Provide the [x, y] coordinate of the cell's center where the given text is located.  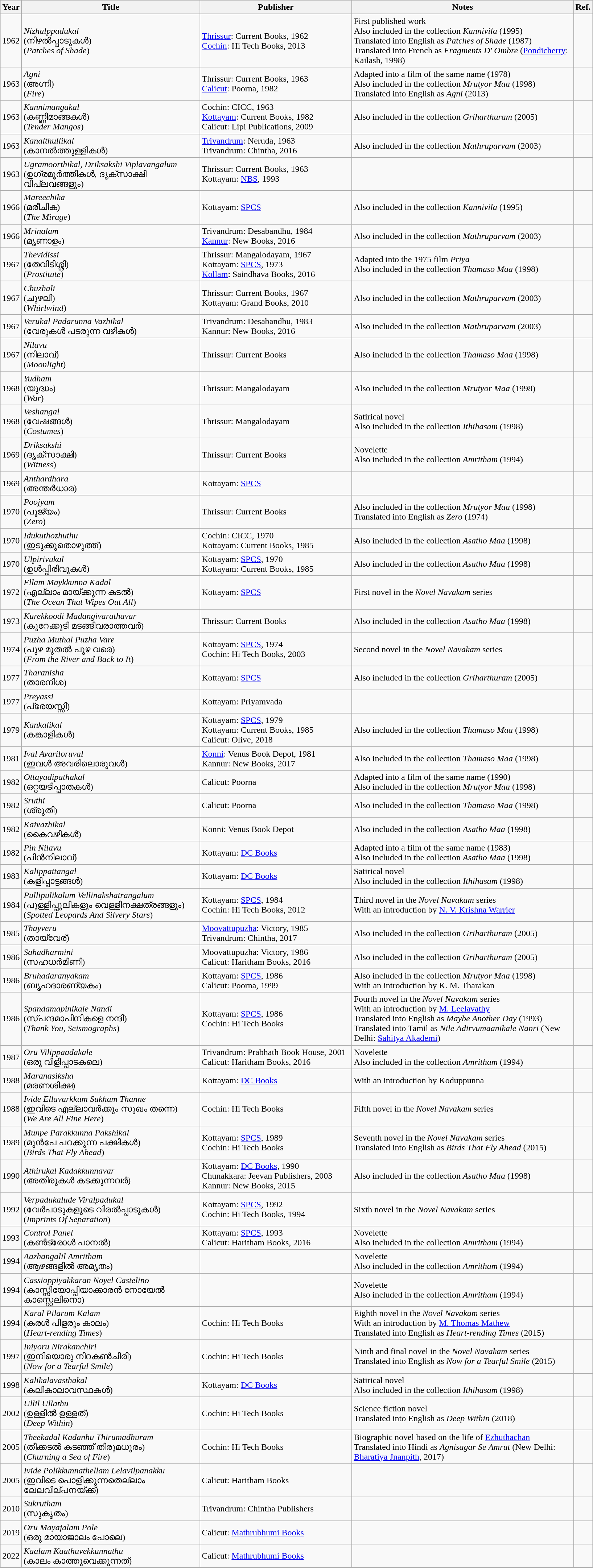
Ellam Maykkunna Kadal(എല്ലാം മായ്ക്കുന്ന കടൽ)(The Ocean That Wipes Out All) [111, 592]
Calicut: Haritham Books [276, 1480]
Verukal Padarunna Vazhikal(വേരുകൾ പടരുന്ന വഴികൾ) [111, 326]
Notes [463, 7]
Year [11, 7]
Sukrutham(സുകൃതം) [111, 1509]
Tharanisha(താരനിശ) [111, 678]
Chuzhali(ചുഴലി)(Whirlwind) [111, 298]
Aazhangalil Amritham(ആഴങ്ങളിൽ അമൃതം) [111, 1261]
Ivide Ellavarkkum Sukham Thanne(ഇവിടെ എല്ലാവര്‍ക്കും സുഖം തന്നെ)(We Are All Fine Here) [111, 1109]
Oru Mayajalam Pole(ഒരു മായാജാലം പോലെ) [111, 1532]
1997 [11, 1357]
1985 [11, 933]
Iniyoru Nirakanchiri(ഇനിയൊരു നിറകൺചിരി)(Now for a Tearful Smile) [111, 1357]
1981 [11, 758]
Thrissur: Current Books, 1967Kottayam: Grand Books, 2010 [276, 298]
2010 [11, 1509]
First novel in the Novel Navakam series [463, 592]
1998 [11, 1385]
Idukuthozhuthu(ഇടുക്കുതൊഴുത്ത്) [111, 540]
Verpadukalude Viralpadukal(വേർപാടുകളുടെ വിരൽപ്പാടുകൾ)(Imprints Of Separation) [111, 1209]
Title [111, 7]
Ref. [583, 7]
Kottayam: Priyamvada [276, 701]
Also included in the collection Mrutyor Maa (1998)With an introduction by K. M. Tharakan [463, 980]
Cochin: CICC, 1963Kottayam: Current Books, 1982Calicut: Lipi Publications, 2009 [276, 117]
Also included in the collection Kannivila (1995) [463, 207]
Nilavu(നിലാവ്)(Moonlight) [111, 355]
Adapted into a film of the same name (1978)Also included in the collection Mrutyor Maa (1998)Translated into English as Agni (2013) [463, 84]
Pin Nilavu(പിൻനിലാവ്) [111, 853]
Sahadharmini(സഹധർമിണി) [111, 957]
1984 [11, 905]
Seventh novel in the Novel Navakam seriesTranslated into English as Birds That Fly Ahead (2015) [463, 1142]
Mareechika(മരീചിക)(The Mirage) [111, 207]
Adapted into a film of the same name (1983)Also included in the collection Asatho Maa (1998) [463, 853]
Konni: Venus Book Depot [276, 829]
Kurekkoodi Madangivarathavar(കുറേക്കൂടി മടങ്ങിവരാത്തവർ) [111, 621]
Ulpirivukal(ഉൾപ്പിരിവുകൾ) [111, 564]
Kanalthullikal(കാനൽത്തുള്ളികൾ) [111, 146]
Trivandrum: Prabhath Book House, 2001Calicut: Haritham Books, 2016 [276, 1057]
Spandamapinikale Nandi(സ്പന്ദമാപിനികളെ നന്ദി)(Thank You, Seismographs) [111, 1019]
Thrissur: Mangalodayam, 1967Kottayam: SPCS, 1973Kollam: Saindhava Books, 2016 [276, 264]
Kottayam: SPCS, 1984Cochin: Hi Tech Books, 2012 [276, 905]
1962 [11, 41]
Veshangal(വേഷങ്ങൾ)(Costumes) [111, 422]
Kaivazhikal(കൈവഴികൾ) [111, 829]
1992 [11, 1209]
Ival Avariloruval(ഇവൾ അവരിലൊരുവൾ) [111, 758]
Kalippattangal(കളിപ്പാട്ടങ്ങൾ) [111, 877]
Also included in the collection Mrutyor Maa (1998)Translated into English as Zero (1974) [463, 512]
Moovattupuzha: Victory, 1985Trivandrum: Chintha, 2017 [276, 933]
Trivandrum: Chintha Publishers [276, 1509]
Thrissur: Current Books, 1963Kottayam: NBS, 1993 [276, 174]
1973 [11, 621]
Nizhalppadukal(നിഴൽപ്പാടുകൾ)(Patches of Shade) [111, 41]
1987 [11, 1057]
Ivide Polikkunnathellam Lelavilpanakku(ഇവിടെ പൊളിക്കുന്നതെല്ലാം ലേലവില്പനയ്ക്ക്) [111, 1480]
Poojyam(പൂജ്യം)(Zero) [111, 512]
Third novel in the Novel Navakam seriesWith an introduction by N. V. Krishna Warrier [463, 905]
Mrinalam(മൃണാളം) [111, 236]
Ugramoorthikal, Driksakshi Viplavangalum(ഉഗ്രമൂര്‍ത്തികള്‍, ദൃക്സാക്ഷി വിപ്ലവങ്ങളും) [111, 174]
Pullipulikalum Vellinakshatrangalum(പുള്ളിപ്പുലികളും വെള്ളിനക്ഷത്രങ്ങളും)(Spotted Leopards And Silvery Stars) [111, 905]
Second novel in the Novel Navakam series [463, 649]
Konni: Venus Book Depot, 1981Kannur: New Books, 2017 [276, 758]
Fifth novel in the Novel Navakam series [463, 1109]
1979 [11, 730]
Sixth novel in the Novel Navakam series [463, 1209]
Ninth and final novel in the Novel Navakam seriesTranslated into English as Now for a Tearful Smile (2015) [463, 1357]
Kottayam: SPCS, 1986Cochin: Hi Tech Books [276, 1019]
1993 [11, 1238]
2002 [11, 1414]
Cassioppiyakkaran Noyel Castelino(കാസ്സിയോപ്പിയാക്കാരൻ നോയേൽ കാസ്റ്റെലിനൊ) [111, 1290]
Kaalam Kaathuvekkunnathu(കാലം കാത്തുവെക്കുന്നത്) [111, 1556]
Eighth novel in the Novel Navakam seriesWith an introduction by M. Thomas MathewTranslated into English as Heart-rending Times (2015) [463, 1323]
Maranasiksha(മരണശിക്ഷ) [111, 1080]
Kottayam: SPCS, 1986Calicut: Poorna, 1999 [276, 980]
Theekadal Kadanhu Thirumadhuram(തീക്കടൽ കടഞ്ഞ് തിരുമധുരം)(Churning a Sea of Fire) [111, 1447]
Kottayam: SPCS, 1992Cochin: Hi Tech Books, 1994 [276, 1209]
Adapted into the 1975 film PriyaAlso included in the collection Thamaso Maa (1998) [463, 264]
Thevidissi(തേവിടിശ്ശി)(Prostitute) [111, 264]
2019 [11, 1532]
Kottayam: SPCS, 1979Kottayam: Current Books, 1985Calicut: Olive, 2018 [276, 730]
1972 [11, 592]
Publisher [276, 7]
Yudham(യുദ്ധം)(War) [111, 388]
Kottayam: SPCS, 1989Cochin: Hi Tech Books [276, 1142]
1983 [11, 877]
Puzha Muthal Puzha Vare(പുഴ മുതൽ പുഴ വരെ)(From the River and Back to It) [111, 649]
Preyassi(പ്രേയസ്സി) [111, 701]
Ullil Ullathu(ഉള്ളിൽ ഉള്ളത്)(Deep Within) [111, 1414]
1989 [11, 1142]
Kottayam: SPCS, 1974Cochin: Hi Tech Books, 2003 [276, 649]
1990 [11, 1176]
Kottayam: DC Books, 1990Chunakkara: Jeevan Publishers, 2003Kannur: New Books, 2015 [276, 1176]
Bruhadaranyakam(ബൃഹദാരണ്യകം) [111, 980]
Thayveru(തായ്‌വേര്) [111, 933]
Trivandrum: Neruda, 1963Trivandrum: Chintha, 2016 [276, 146]
Kottayam: SPCS, 1993Calicut: Haritham Books, 2016 [276, 1238]
Athirukal Kadakkunnavar(അതിരുകൾ കടക്കുന്നവർ) [111, 1176]
Adapted into a film of the same name (1990)Also included in the collection Mrutyor Maa (1998) [463, 782]
With an introduction by Koduppunna [463, 1080]
Agni(അഗ്നി)(Fire) [111, 84]
Also included in the collection Mrutyor Maa (1998) [463, 388]
Trivandrum: Desabandhu, 1983Kannur: New Books, 2016 [276, 326]
1974 [11, 649]
Kankalikal(കങ്കാളികൾ) [111, 730]
Kalikalavasthakal(കലികാലാവസ്ഥകൾ) [111, 1385]
2022 [11, 1556]
Munpe Parakkunna Pakshikal(മുൻപേ പറക്കുന്ന പക്ഷികൾ)(Birds That Fly Ahead) [111, 1142]
Sruthi(ശ്രുതി) [111, 806]
Thrissur: Current Books, 1962Cochin: Hi Tech Books, 2013 [276, 41]
Thrissur: Current Books, 1963Calicut: Poorna, 1982 [276, 84]
Anthardhara(അന്തർധാര) [111, 484]
Ottayadipathakal(ഒറ്റയടിപ്പാതകൾ) [111, 782]
Trivandrum: Desabandhu, 1984Kannur: New Books, 2016 [276, 236]
Science fiction novelTranslated into English as Deep Within (2018) [463, 1414]
Kottayam: SPCS, 1970Kottayam: Current Books, 1985 [276, 564]
Kannimangakal(കണ്ണിമാങ്ങകൾ)(Tender Mangos) [111, 117]
Driksakshi(ദൃക്‌സാക്ഷി)(Witness) [111, 455]
Biographic novel based on the life of EzhuthachanTranslated into Hindi as Agnisagar Se Amrut (New Delhi: Bharatiya Jnanpith, 2017) [463, 1447]
Karal Pilarum Kalam(കരൾ പിളരും കാലം)(Heart-rending Times) [111, 1323]
Oru Vilippaadakale(ഒരു വിളിപ്പാടകലെ) [111, 1057]
Moovattupuzha: Victory, 1986Calicut: Haritham Books, 2016 [276, 957]
Cochin: CICC, 1970Kottayam: Current Books, 1985 [276, 540]
Control Panel(കൺട്രോൾ പാനൽ) [111, 1238]
